Extract the (x, y) coordinate from the center of the cell holding the provided text.  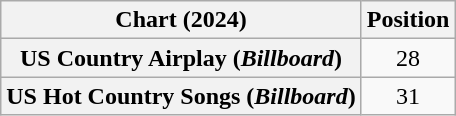
Position (408, 20)
28 (408, 58)
US Hot Country Songs (Billboard) (181, 96)
Chart (2024) (181, 20)
US Country Airplay (Billboard) (181, 58)
31 (408, 96)
